Detect which cell encompasses the target text, then output its (x, y) center coordinate. 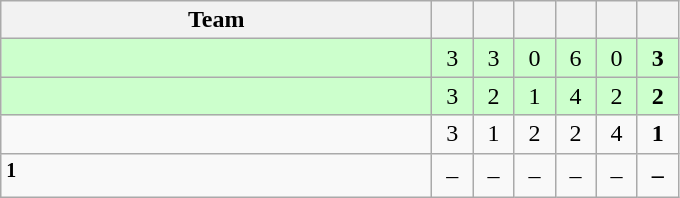
Team (216, 20)
6 (576, 58)
